Capture the cell that displays the provided text and extract its (X, Y) central coordinate. 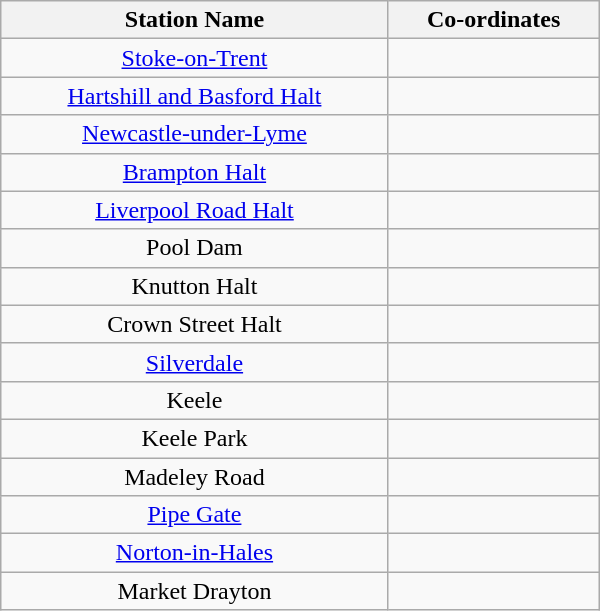
Keele Park (194, 438)
Knutton Halt (194, 286)
Crown Street Halt (194, 324)
Liverpool Road Halt (194, 210)
Newcastle-under-Lyme (194, 134)
Station Name (194, 20)
Co-ordinates (494, 20)
Silverdale (194, 362)
Pool Dam (194, 248)
Pipe Gate (194, 515)
Hartshill and Basford Halt (194, 96)
Madeley Road (194, 477)
Stoke-on-Trent (194, 58)
Brampton Halt (194, 172)
Norton-in-Hales (194, 553)
Market Drayton (194, 591)
Keele (194, 400)
